Scan for the cell matching the given text and deliver its (X, Y) coordinate at center. 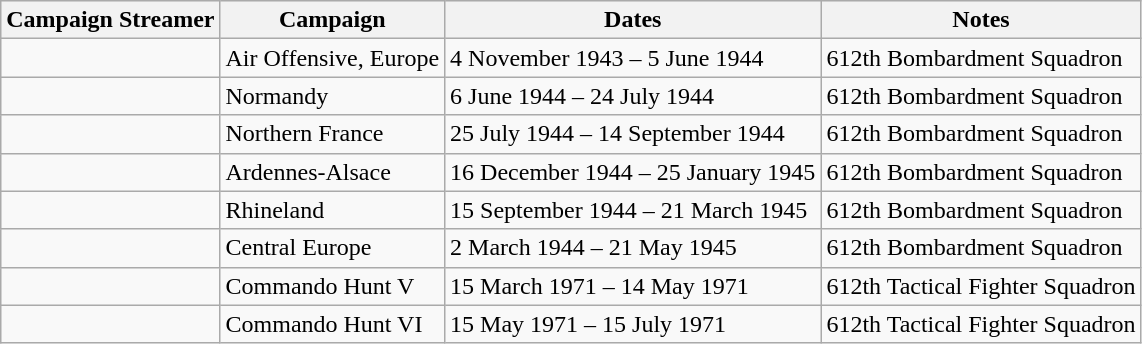
Normandy (332, 96)
Campaign (332, 20)
16 December 1944 – 25 January 1945 (633, 172)
Commando Hunt V (332, 286)
Campaign Streamer (110, 20)
25 July 1944 – 14 September 1944 (633, 134)
6 June 1944 – 24 July 1944 (633, 96)
Commando Hunt VI (332, 324)
Northern France (332, 134)
15 March 1971 – 14 May 1971 (633, 286)
Central Europe (332, 248)
Dates (633, 20)
2 March 1944 – 21 May 1945 (633, 248)
15 May 1971 – 15 July 1971 (633, 324)
15 September 1944 – 21 March 1945 (633, 210)
Notes (981, 20)
Air Offensive, Europe (332, 58)
Rhineland (332, 210)
Ardennes-Alsace (332, 172)
4 November 1943 – 5 June 1944 (633, 58)
